Locate the cell with the specified text and output its (x, y) center coordinate. 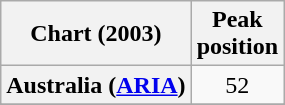
Australia (ARIA) (96, 85)
Chart (2003) (96, 34)
Peakposition (237, 34)
52 (237, 85)
